Search for the cell housing the specified text and yield its [x, y] center coordinate. 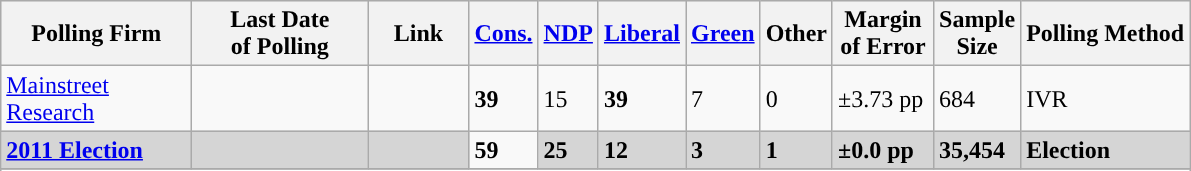
NDP [568, 34]
Liberal [642, 34]
35,454 [978, 150]
±3.73 pp [882, 98]
Last Dateof Polling [280, 34]
684 [978, 98]
SampleSize [978, 34]
Cons. [504, 34]
Green [724, 34]
Mainstreet Research [96, 98]
Election [1106, 150]
25 [568, 150]
Polling Method [1106, 34]
IVR [1106, 98]
15 [568, 98]
Other [796, 34]
2011 Election [96, 150]
59 [504, 150]
Link [418, 34]
12 [642, 150]
3 [724, 150]
Marginof Error [882, 34]
±0.0 pp [882, 150]
0 [796, 98]
7 [724, 98]
Polling Firm [96, 34]
1 [796, 150]
